Determine the (x, y) coordinate at the center of the cell enclosing the given text.  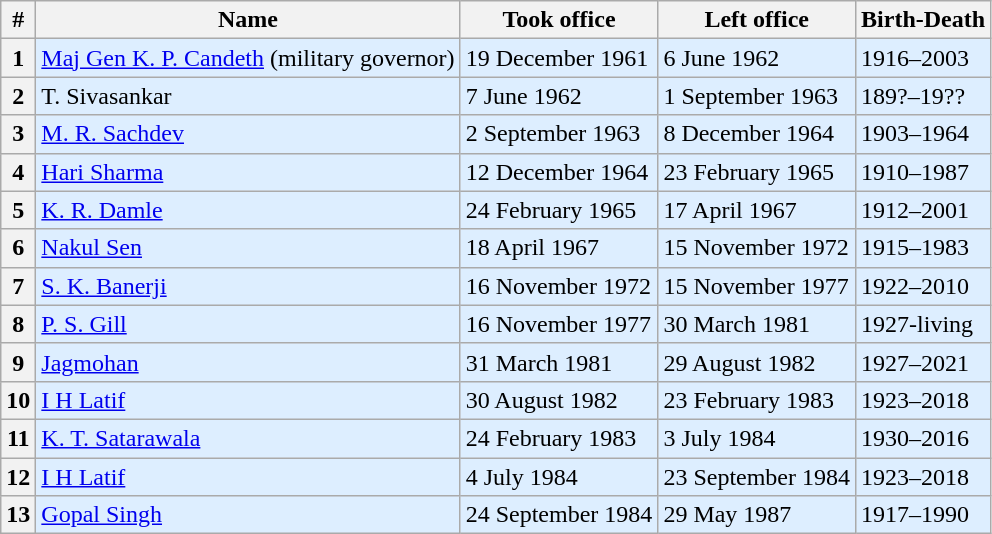
1903–1964 (924, 134)
2 September 1963 (559, 134)
Birth-Death (924, 20)
24 February 1965 (559, 210)
# (18, 20)
Gopal Singh (248, 515)
12 December 1964 (559, 172)
8 December 1964 (757, 134)
4 (18, 172)
1917–1990 (924, 515)
1922–2010 (924, 286)
Nakul Sen (248, 248)
29 August 1982 (757, 362)
Left office (757, 20)
24 February 1983 (559, 438)
1927-living (924, 324)
M. R. Sachdev (248, 134)
31 March 1981 (559, 362)
10 (18, 400)
8 (18, 324)
7 (18, 286)
30 March 1981 (757, 324)
K. R. Damle (248, 210)
12 (18, 477)
Took office (559, 20)
15 November 1972 (757, 248)
29 May 1987 (757, 515)
24 September 1984 (559, 515)
1927–2021 (924, 362)
23 February 1965 (757, 172)
9 (18, 362)
11 (18, 438)
Name (248, 20)
Hari Sharma (248, 172)
K. T. Satarawala (248, 438)
S. K. Banerji (248, 286)
Jagmohan (248, 362)
16 November 1972 (559, 286)
30 August 1982 (559, 400)
P. S. Gill (248, 324)
1912–2001 (924, 210)
6 June 1962 (757, 58)
13 (18, 515)
4 July 1984 (559, 477)
16 November 1977 (559, 324)
1 September 1963 (757, 96)
189?–19?? (924, 96)
17 April 1967 (757, 210)
5 (18, 210)
1930–2016 (924, 438)
6 (18, 248)
7 June 1962 (559, 96)
23 September 1984 (757, 477)
1916–2003 (924, 58)
3 (18, 134)
15 November 1977 (757, 286)
1910–1987 (924, 172)
2 (18, 96)
23 February 1983 (757, 400)
Maj Gen K. P. Candeth (military governor) (248, 58)
1915–1983 (924, 248)
3 July 1984 (757, 438)
T. Sivasankar (248, 96)
18 April 1967 (559, 248)
19 December 1961 (559, 58)
1 (18, 58)
